Identify which cell holds the provided text, then report its [X, Y] central coordinate. 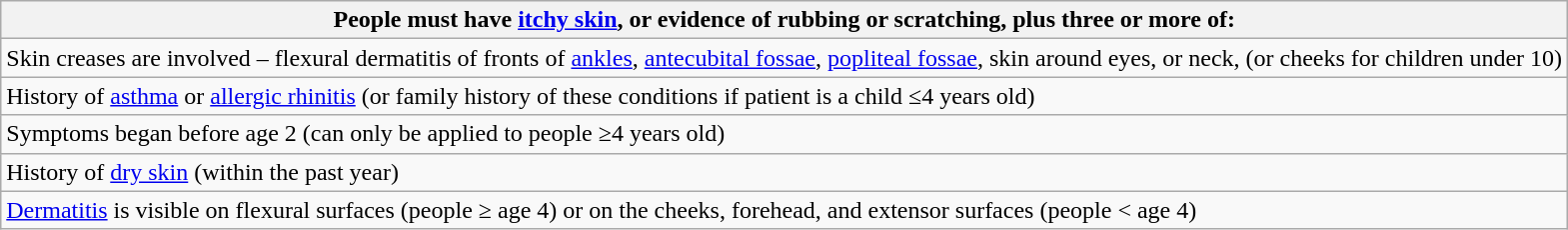
History of dry skin (within the past year) [784, 172]
People must have itchy skin, or evidence of rubbing or scratching, plus three or more of: [784, 20]
Dermatitis is visible on flexural surfaces (people ≥ age 4) or on the cheeks, forehead, and extensor surfaces (people < age 4) [784, 210]
Symptoms began before age 2 (can only be applied to people ≥4 years old) [784, 134]
History of asthma or allergic rhinitis (or family history of these conditions if patient is a child ≤4 years old) [784, 96]
